For the text-containing cell, return its midpoint in [x, y] coordinate format. 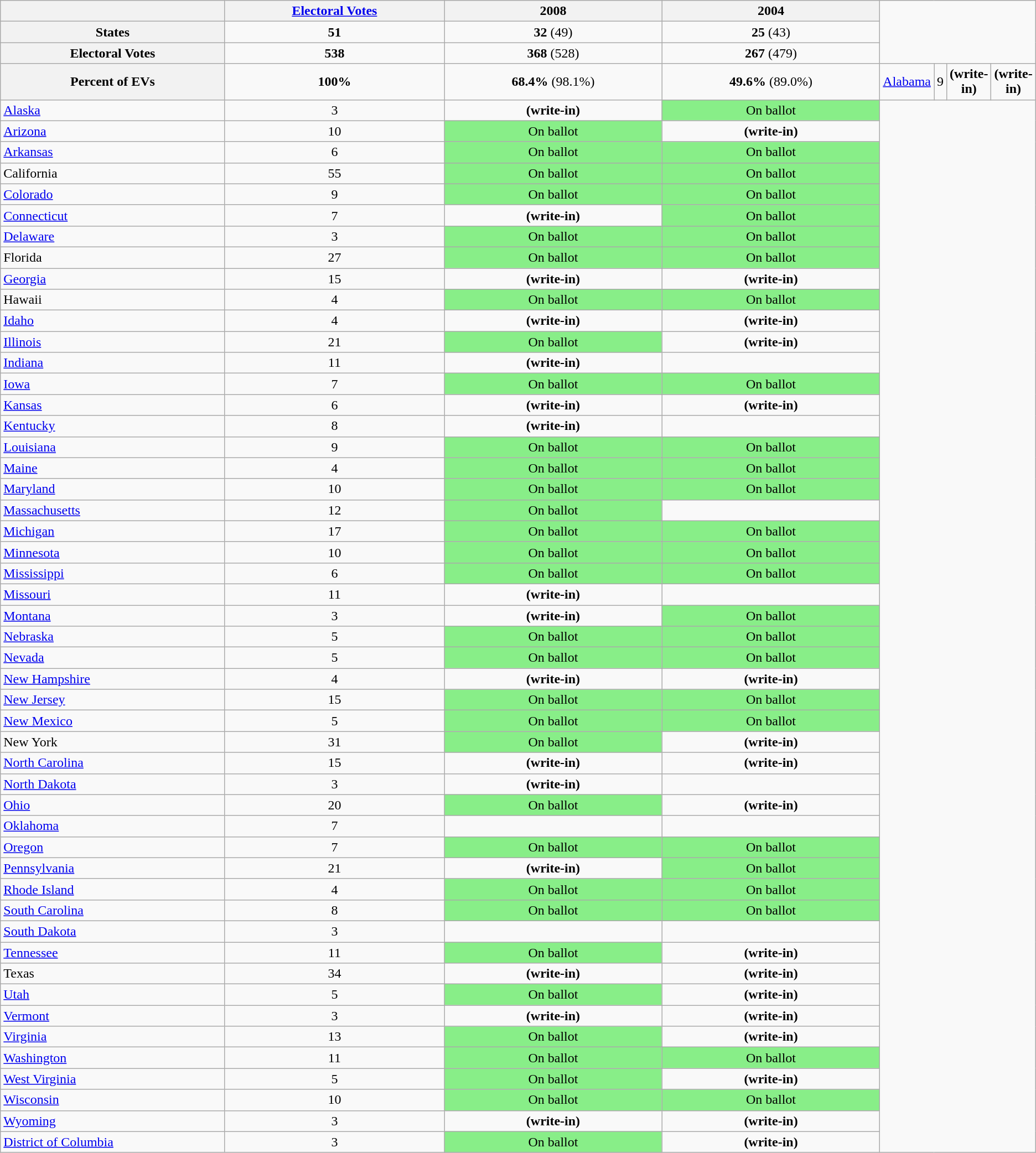
Ohio [113, 805]
Percent of EVs [113, 82]
267 (479) [771, 53]
2008 [553, 11]
New York [113, 742]
31 [334, 742]
Washington [113, 1058]
North Dakota [113, 784]
17 [334, 531]
Nebraska [113, 637]
Michigan [113, 531]
20 [334, 805]
Georgia [113, 278]
Mississippi [113, 573]
Illinois [113, 342]
27 [334, 257]
States [113, 32]
Texas [113, 974]
New Hampshire [113, 679]
Colorado [113, 194]
Iowa [113, 384]
West Virginia [113, 1079]
Massachusetts [113, 510]
25 (43) [771, 32]
Hawaii [113, 300]
12 [334, 510]
Utah [113, 995]
538 [334, 53]
Kansas [113, 405]
Maine [113, 468]
South Carolina [113, 910]
Missouri [113, 594]
Virginia [113, 1037]
District of Columbia [113, 1142]
Tennessee [113, 952]
Kentucky [113, 426]
New Jersey [113, 700]
Wisconsin [113, 1100]
Alabama [907, 82]
Oregon [113, 847]
Minnesota [113, 552]
Rhode Island [113, 889]
68.4% (98.1%) [553, 82]
Montana [113, 616]
Arkansas [113, 152]
Nevada [113, 658]
Connecticut [113, 215]
34 [334, 974]
51 [334, 32]
2004 [771, 11]
Maryland [113, 489]
49.6% (89.0%) [771, 82]
California [113, 173]
Idaho [113, 321]
Alaska [113, 110]
368 (528) [553, 53]
Delaware [113, 236]
100% [334, 82]
Vermont [113, 1016]
Wyoming [113, 1121]
Indiana [113, 363]
New Mexico [113, 721]
Oklahoma [113, 826]
Arizona [113, 131]
55 [334, 173]
North Carolina [113, 763]
Pennsylvania [113, 868]
Louisiana [113, 447]
South Dakota [113, 931]
32 (49) [553, 32]
Florida [113, 257]
13 [334, 1037]
